Return the [x, y] coordinate for the center point of the cell that contains the specified text.  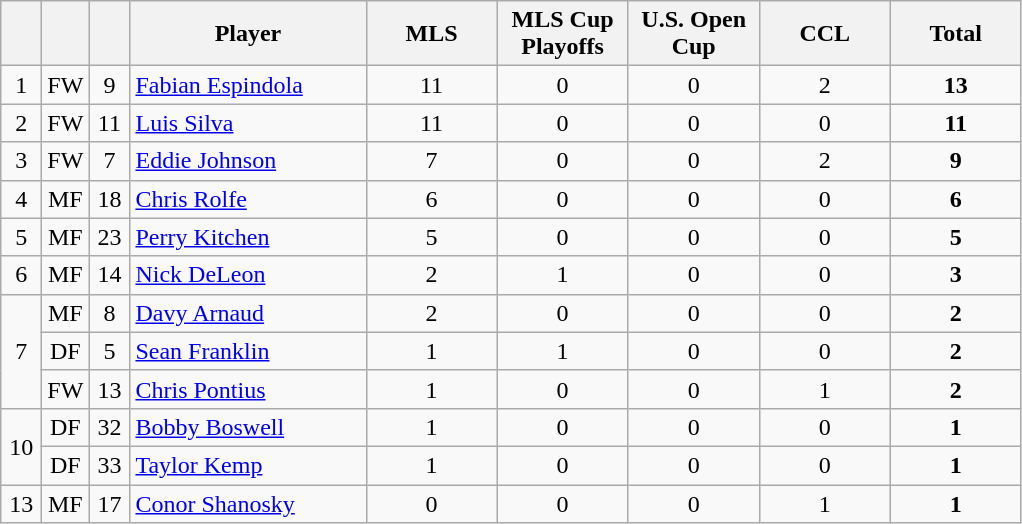
Chris Rolfe [248, 199]
33 [110, 465]
Total [956, 34]
Nick DeLeon [248, 275]
14 [110, 275]
Bobby Boswell [248, 427]
32 [110, 427]
4 [22, 199]
Davy Arnaud [248, 313]
23 [110, 237]
Fabian Espindola [248, 85]
Eddie Johnson [248, 161]
Chris Pontius [248, 389]
U.S. Open Cup [694, 34]
18 [110, 199]
8 [110, 313]
CCL [824, 34]
Luis Silva [248, 123]
Player [248, 34]
17 [110, 503]
Sean Franklin [248, 351]
Conor Shanosky [248, 503]
10 [22, 446]
Perry Kitchen [248, 237]
MLS Cup Playoffs [562, 34]
Taylor Kemp [248, 465]
MLS [432, 34]
